Find where the given text appears and provide that cell's center as (X, Y) coordinate. 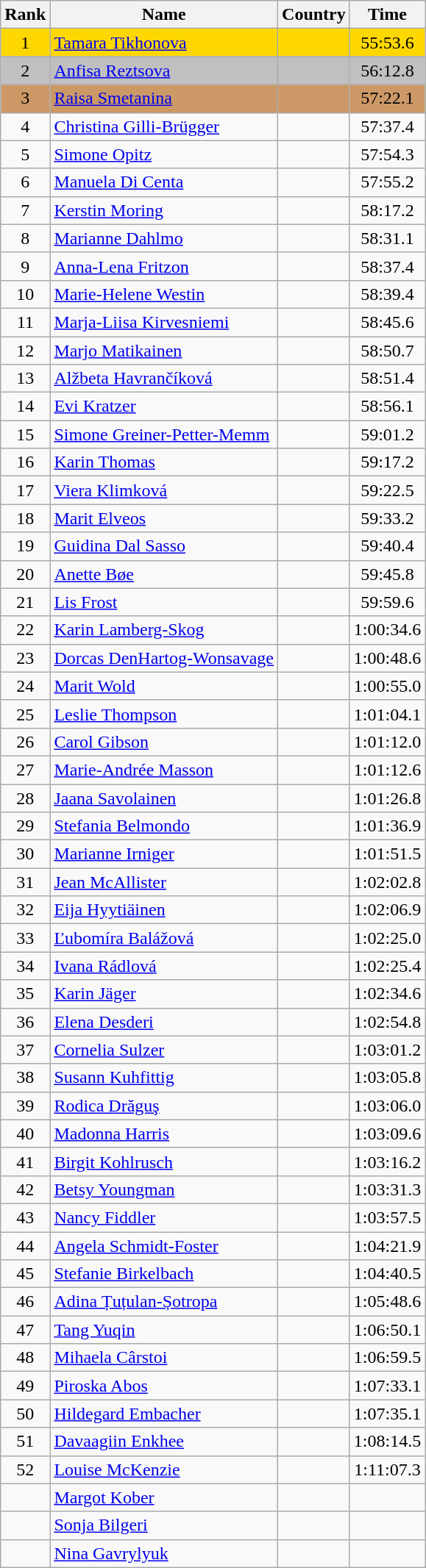
1:00:48.6 (387, 658)
16 (25, 462)
Stefania Belmondo (164, 826)
58:37.4 (387, 266)
1:03:16.2 (387, 1161)
1:03:01.2 (387, 1050)
59:40.4 (387, 546)
58:17.2 (387, 210)
17 (25, 490)
8 (25, 238)
36 (25, 1022)
58:31.1 (387, 238)
34 (25, 966)
13 (25, 379)
57:37.4 (387, 126)
59:01.2 (387, 434)
1 (25, 43)
51 (25, 1442)
35 (25, 994)
Evi Kratzer (164, 407)
1:02:54.8 (387, 1022)
Tang Yuqin (164, 1330)
58:50.7 (387, 351)
Louise McKenzie (164, 1469)
Nina Gavrylyuk (164, 1553)
59:33.2 (387, 518)
1:03:57.5 (387, 1217)
Elena Desderi (164, 1022)
1:02:06.9 (387, 910)
Sonja Bilgeri (164, 1525)
58:51.4 (387, 379)
9 (25, 266)
28 (25, 798)
1:06:50.1 (387, 1330)
12 (25, 351)
30 (25, 854)
2 (25, 71)
59:45.8 (387, 574)
25 (25, 714)
Tamara Tikhonova (164, 43)
Carol Gibson (164, 742)
Dorcas DenHartog-Wonsavage (164, 658)
Guidina Dal Sasso (164, 546)
58:56.1 (387, 407)
47 (25, 1330)
46 (25, 1302)
Marit Elveos (164, 518)
1:00:34.6 (387, 630)
1:03:06.0 (387, 1106)
Marja-Liisa Kirvesniemi (164, 322)
58:39.4 (387, 294)
26 (25, 742)
11 (25, 322)
Adina Țuțulan-Șotropa (164, 1302)
48 (25, 1358)
Name (164, 15)
Cornelia Sulzer (164, 1050)
55:53.6 (387, 43)
31 (25, 882)
1:07:33.1 (387, 1386)
Anna-Lena Fritzon (164, 266)
32 (25, 910)
39 (25, 1106)
57:54.3 (387, 154)
Marie-Helene Westin (164, 294)
Rank (25, 15)
20 (25, 574)
Nancy Fiddler (164, 1217)
40 (25, 1134)
1:03:05.8 (387, 1078)
Manuela Di Centa (164, 182)
10 (25, 294)
57:55.2 (387, 182)
1:02:34.6 (387, 994)
Marianne Dahlmo (164, 238)
Simone Greiner-Petter-Memm (164, 434)
57:22.1 (387, 99)
1:01:51.5 (387, 854)
33 (25, 938)
Christina Gilli-Brügger (164, 126)
1:04:21.9 (387, 1246)
Viera Klimková (164, 490)
Kerstin Moring (164, 210)
52 (25, 1469)
22 (25, 630)
59:22.5 (387, 490)
18 (25, 518)
1:02:25.0 (387, 938)
1:01:04.1 (387, 714)
Anette Bøe (164, 574)
24 (25, 686)
1:07:35.1 (387, 1414)
5 (25, 154)
43 (25, 1217)
50 (25, 1414)
1:04:40.5 (387, 1274)
49 (25, 1386)
38 (25, 1078)
1:01:36.9 (387, 826)
Country (314, 15)
Margot Kober (164, 1497)
Jean McAllister (164, 882)
29 (25, 826)
42 (25, 1189)
Eija Hyytiäinen (164, 910)
59:59.6 (387, 602)
27 (25, 770)
44 (25, 1246)
Rodica Drăguş (164, 1106)
Alžbeta Havrančíková (164, 379)
41 (25, 1161)
Davaagiin Enkhee (164, 1442)
Ľubomíra Balážová (164, 938)
1:08:14.5 (387, 1442)
1:02:25.4 (387, 966)
14 (25, 407)
Leslie Thompson (164, 714)
Stefanie Birkelbach (164, 1274)
Simone Opitz (164, 154)
1:01:26.8 (387, 798)
15 (25, 434)
58:45.6 (387, 322)
1:06:59.5 (387, 1358)
56:12.8 (387, 71)
1:05:48.6 (387, 1302)
Karin Jäger (164, 994)
Karin Lamberg-Skog (164, 630)
23 (25, 658)
1:00:55.0 (387, 686)
1:01:12.0 (387, 742)
Piroska Abos (164, 1386)
45 (25, 1274)
Marjo Matikainen (164, 351)
Marit Wold (164, 686)
1:02:02.8 (387, 882)
1:03:09.6 (387, 1134)
37 (25, 1050)
1:11:07.3 (387, 1469)
Betsy Youngman (164, 1189)
Karin Thomas (164, 462)
7 (25, 210)
21 (25, 602)
4 (25, 126)
Lis Frost (164, 602)
Birgit Kohlrusch (164, 1161)
Raisa Smetanina (164, 99)
1:03:31.3 (387, 1189)
Madonna Harris (164, 1134)
3 (25, 99)
Mihaela Cârstoi (164, 1358)
19 (25, 546)
Marianne Irniger (164, 854)
Hildegard Embacher (164, 1414)
59:17.2 (387, 462)
1:01:12.6 (387, 770)
Anfisa Reztsova (164, 71)
Angela Schmidt-Foster (164, 1246)
Jaana Savolainen (164, 798)
6 (25, 182)
Time (387, 15)
Susann Kuhfittig (164, 1078)
Marie-Andrée Masson (164, 770)
Ivana Rádlová (164, 966)
